Identify which cell holds the provided text, then report its [x, y] central coordinate. 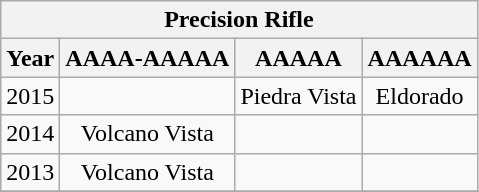
2013 [30, 172]
Year [30, 58]
Piedra Vista [298, 96]
AAAAA [298, 58]
2014 [30, 134]
2015 [30, 96]
AAAA-AAAAA [148, 58]
Precision Rifle [239, 20]
AAAAAA [420, 58]
Eldorado [420, 96]
